Detect which cell encompasses the target text, then output its [x, y] center coordinate. 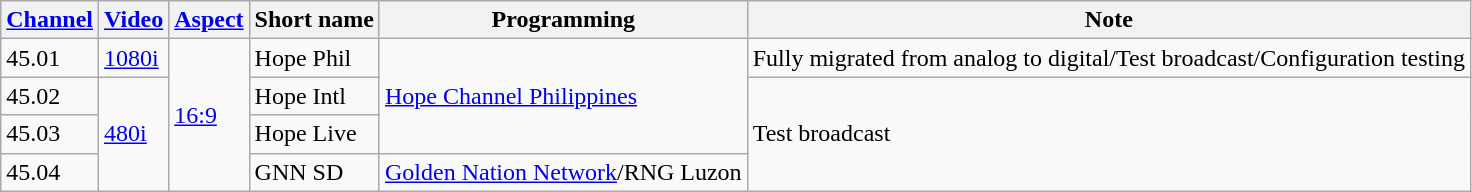
480i [134, 134]
Golden Nation Network/RNG Luzon [563, 172]
45.02 [50, 96]
Hope Phil [314, 58]
1080i [134, 58]
Programming [563, 20]
16:9 [209, 115]
Note [1108, 20]
Fully migrated from analog to digital/Test broadcast/Configuration testing [1108, 58]
Aspect [209, 20]
45.03 [50, 134]
45.01 [50, 58]
Short name [314, 20]
Test broadcast [1108, 134]
Hope Channel Philippines [563, 96]
Video [134, 20]
Channel [50, 20]
45.04 [50, 172]
Hope Live [314, 134]
Hope Intl [314, 96]
GNN SD [314, 172]
